Locate the cell with the specified text and output its (X, Y) center coordinate. 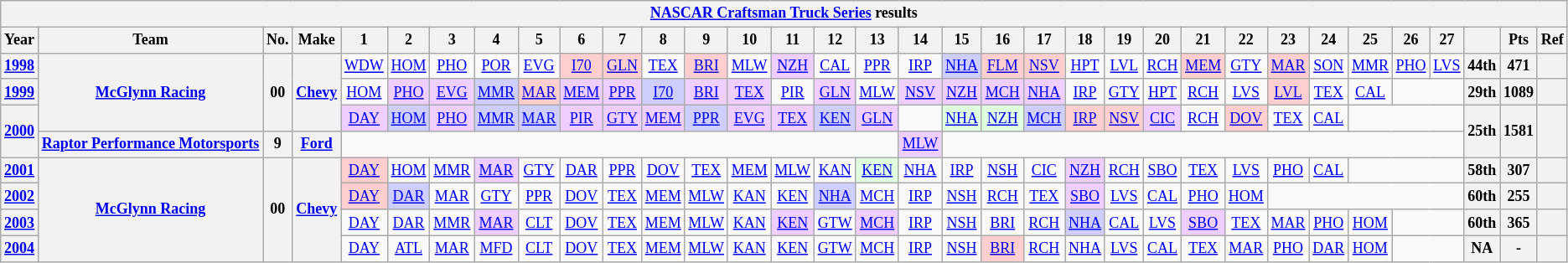
6 (582, 40)
22 (1245, 40)
NASCAR Craftsman Truck Series results (784, 13)
58th (1482, 171)
2004 (20, 248)
1999 (20, 92)
3 (453, 40)
15 (962, 40)
ATL (409, 248)
10 (749, 40)
471 (1519, 65)
1581 (1519, 131)
24 (1329, 40)
27 (1446, 40)
Pts (1519, 40)
17 (1044, 40)
1 (365, 40)
365 (1519, 223)
2002 (20, 196)
1998 (20, 65)
16 (1002, 40)
SON (1329, 65)
21 (1203, 40)
18 (1085, 40)
25 (1371, 40)
20 (1162, 40)
8 (663, 40)
307 (1519, 171)
FLM (1002, 65)
29th (1482, 92)
19 (1124, 40)
14 (920, 40)
12 (835, 40)
7 (623, 40)
No. (278, 40)
POR (496, 65)
25th (1482, 131)
26 (1411, 40)
Make (317, 40)
Raptor Performance Motorsports (150, 144)
44th (1482, 65)
2000 (20, 131)
13 (877, 40)
Year (20, 40)
WDW (365, 65)
23 (1288, 40)
- (1519, 248)
2 (409, 40)
2003 (20, 223)
MFD (496, 248)
5 (539, 40)
2001 (20, 171)
1089 (1519, 92)
Ref (1552, 40)
4 (496, 40)
255 (1519, 196)
Team (150, 40)
NA (1482, 248)
11 (793, 40)
Ford (317, 144)
